Return (X, Y) of the center of cell containing provided text 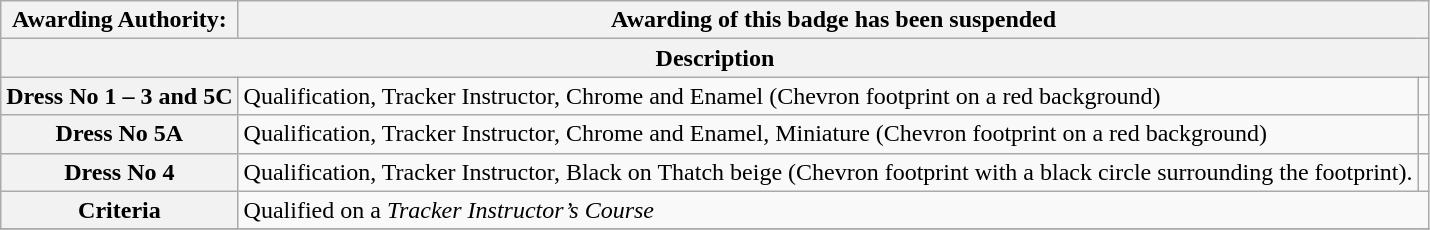
Awarding of this badge has been suspended (834, 20)
Qualified on a Tracker Instructor’s Course (834, 210)
Dress No 1 – 3 and 5C (120, 96)
Qualification, Tracker Instructor, Chrome and Enamel (Chevron footprint on a red background) (828, 96)
Dress No 5A (120, 134)
Description (715, 58)
Criteria (120, 210)
Qualification, Tracker Instructor, Black on Thatch beige (Chevron footprint with a black circle surrounding the footprint). (828, 172)
Dress No 4 (120, 172)
Qualification, Tracker Instructor, Chrome and Enamel, Miniature (Chevron footprint on a red background) (828, 134)
Awarding Authority: (120, 20)
